Scan for the cell matching the given text and deliver its [x, y] coordinate at center. 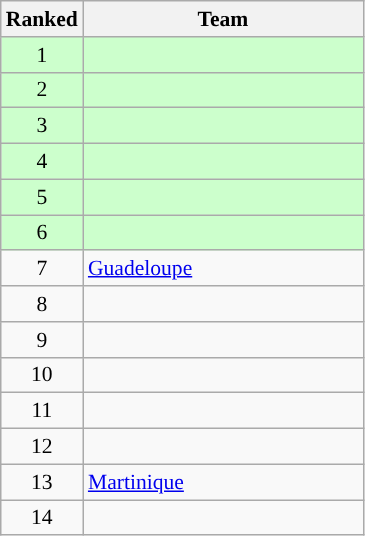
10 [42, 375]
8 [42, 304]
Team [223, 19]
1 [42, 55]
4 [42, 162]
2 [42, 90]
9 [42, 340]
6 [42, 233]
14 [42, 518]
11 [42, 411]
Martinique [223, 482]
7 [42, 269]
Guadeloupe [223, 269]
5 [42, 197]
Ranked [42, 19]
12 [42, 447]
3 [42, 126]
13 [42, 482]
